Return the (X, Y) coordinate for the center point of the cell that contains the specified text.  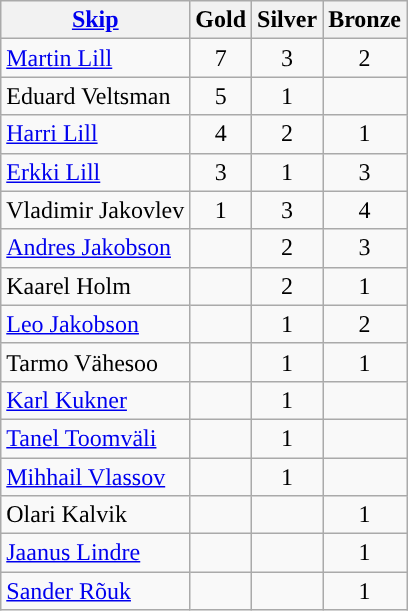
5 (221, 96)
Jaanus Lindre (96, 553)
Karl Kukner (96, 400)
Silver (288, 20)
Tanel Toomväli (96, 438)
Skip (96, 20)
Leo Jakobson (96, 324)
Gold (221, 20)
Martin Lill (96, 58)
Olari Kalvik (96, 515)
Vladimir Jakovlev (96, 210)
Bronze (365, 20)
Eduard Veltsman (96, 96)
Sander Rõuk (96, 591)
Harri Lill (96, 134)
Andres Jakobson (96, 248)
Mihhail Vlassov (96, 477)
Erkki Lill (96, 172)
7 (221, 58)
Kaarel Holm (96, 286)
Tarmo Vähesoo (96, 362)
